Extract the [X, Y] coordinate from the center of the cell holding the provided text.  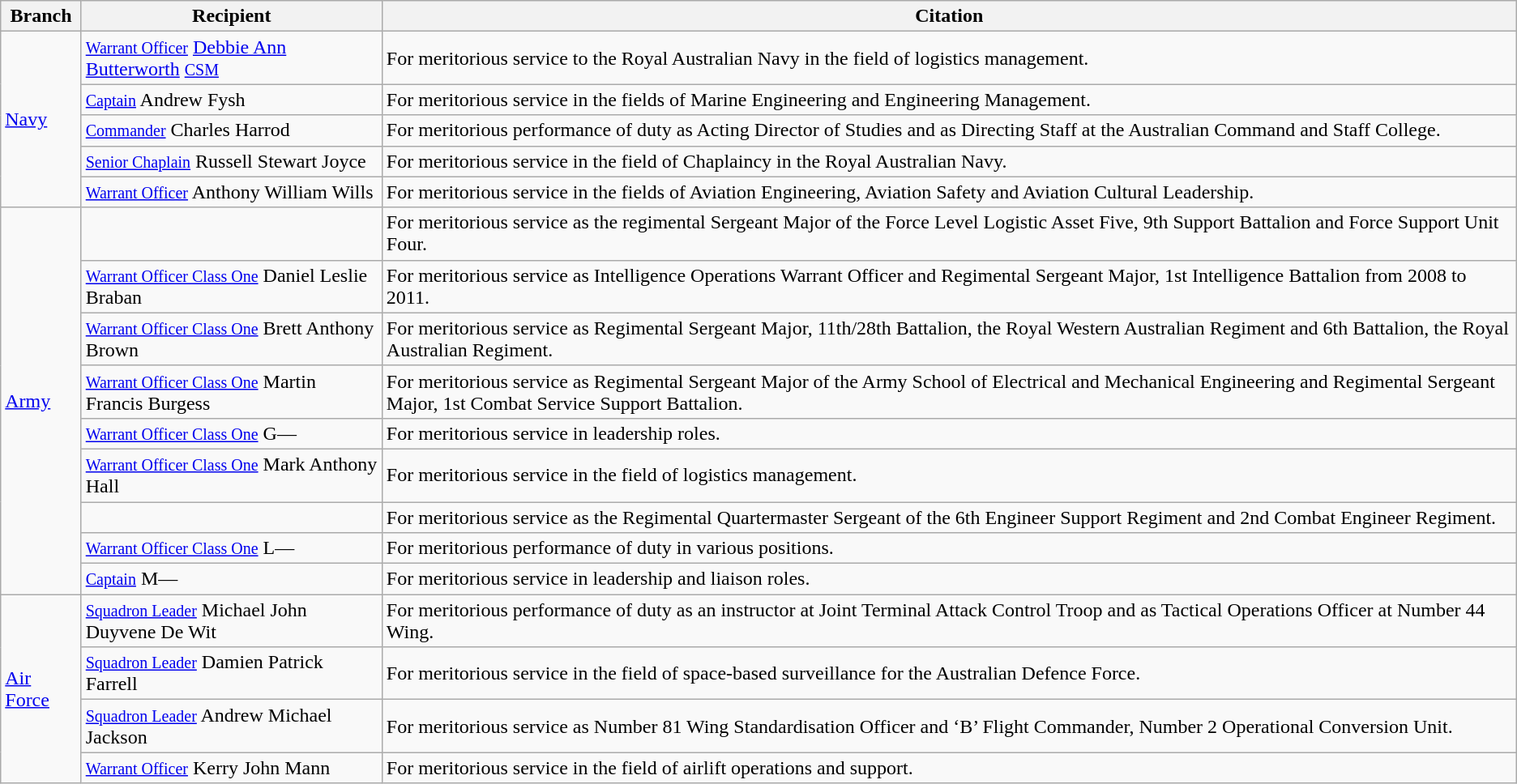
Army [41, 401]
For meritorious service in the fields of Marine Engineering and Engineering Management. [949, 100]
Recipient [232, 16]
For meritorious service in leadership and liaison roles. [949, 579]
Navy [41, 120]
Warrant Officer Debbie Ann Butterworth CSM [232, 58]
Squadron Leader Damien Patrick Farrell [232, 674]
Commander Charles Harrod [232, 130]
Senior Chaplain Russell Stewart Joyce [232, 161]
Warrant Officer Kerry John Mann [232, 768]
Warrant Officer Class One Martin Francis Burgess [232, 392]
For meritorious service in the field of airlift operations and support. [949, 768]
For meritorious service in the field of space-based surveillance for the Australian Defence Force. [949, 674]
For meritorious service as the Regimental Quartermaster Sergeant of the 6th Engineer Support Regiment and 2nd Combat Engineer Regiment. [949, 518]
For meritorious service to the Royal Australian Navy in the field of logistics management. [949, 58]
Branch [41, 16]
For meritorious service in the fields of Aviation Engineering, Aviation Safety and Aviation Cultural Leadership. [949, 192]
For meritorious service as Intelligence Operations Warrant Officer and Regimental Sergeant Major, 1st Intelligence Battalion from 2008 to 2011. [949, 287]
Warrant Officer Class One Mark Anthony Hall [232, 475]
Warrant Officer Class One L— [232, 548]
Squadron Leader Andrew Michael Jackson [232, 726]
Captain Andrew Fysh [232, 100]
Warrant Officer Class One Daniel Leslie Braban [232, 287]
For meritorious service as the regimental Sergeant Major of the Force Level Logistic Asset Five, 9th Support Battalion and Force Support Unit Four. [949, 233]
For meritorious performance of duty as an instructor at Joint Terminal Attack Control Troop and as Tactical Operations Officer at Number 44 Wing. [949, 620]
For meritorious service as Number 81 Wing Standardisation Officer and ‘B’ Flight Commander, Number 2 Operational Conversion Unit. [949, 726]
Captain M— [232, 579]
For meritorious service in the field of Chaplaincy in the Royal Australian Navy. [949, 161]
Citation [949, 16]
For meritorious service in the field of logistics management. [949, 475]
Warrant Officer Anthony William Wills [232, 192]
For meritorious performance of duty in various positions. [949, 548]
For meritorious service in leadership roles. [949, 433]
For meritorious performance of duty as Acting Director of Studies and as Directing Staff at the Australian Command and Staff College. [949, 130]
Warrant Officer Class One Brett Anthony Brown [232, 339]
Warrant Officer Class One G— [232, 433]
Squadron Leader Michael John Duyvene De Wit [232, 620]
Air Force [41, 688]
